Identify which cell holds the provided text, then report its [X, Y] central coordinate. 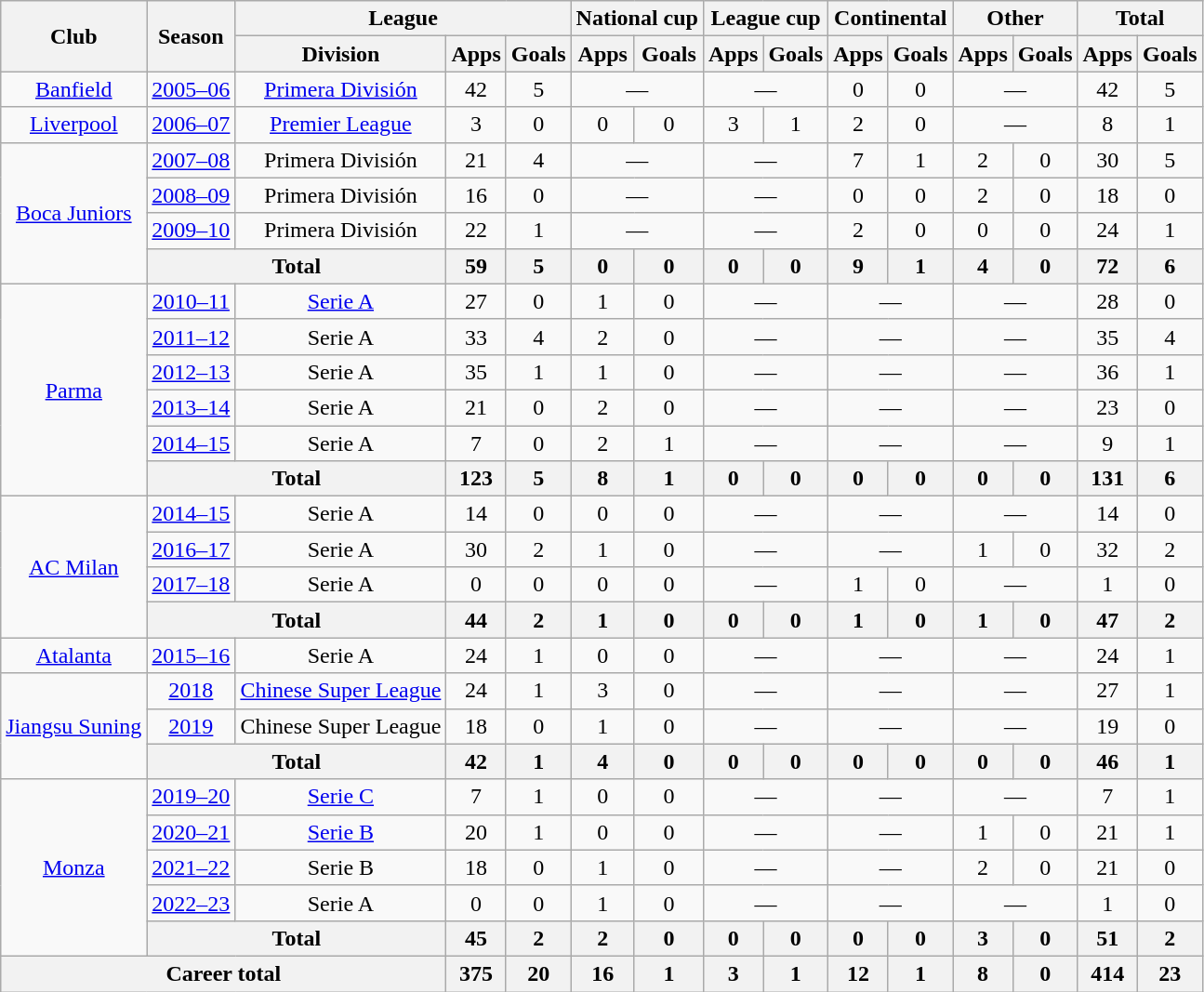
2005–06 [192, 89]
Division [340, 54]
19 [1107, 726]
Career total [223, 973]
2020–21 [192, 832]
22 [476, 231]
National cup [637, 19]
2009–10 [192, 231]
12 [858, 973]
51 [1107, 938]
2017–18 [192, 585]
2018 [192, 691]
League cup [765, 19]
123 [476, 479]
2015–16 [192, 655]
131 [1107, 479]
Boca Juniors [74, 213]
46 [1107, 761]
2011–12 [192, 337]
Banfield [74, 89]
Serie C [340, 797]
2019–20 [192, 797]
AC Milan [74, 567]
Other [1015, 19]
72 [1107, 266]
Parma [74, 390]
2013–14 [192, 407]
32 [1107, 549]
League [404, 19]
33 [476, 337]
Season [192, 36]
Jiangsu Suning [74, 726]
2019 [192, 726]
375 [476, 973]
Club [74, 36]
28 [1107, 301]
45 [476, 938]
Liverpool [74, 125]
2010–11 [192, 301]
2006–07 [192, 125]
36 [1107, 372]
59 [476, 266]
2007–08 [192, 160]
2008–09 [192, 195]
Monza [74, 867]
414 [1107, 973]
2022–23 [192, 903]
2021–22 [192, 867]
47 [1107, 620]
Atalanta [74, 655]
2016–17 [192, 549]
2012–13 [192, 372]
44 [476, 620]
Premier League [340, 125]
Continental [891, 19]
